Find where the given text appears and provide that cell's center as [X, Y] coordinate. 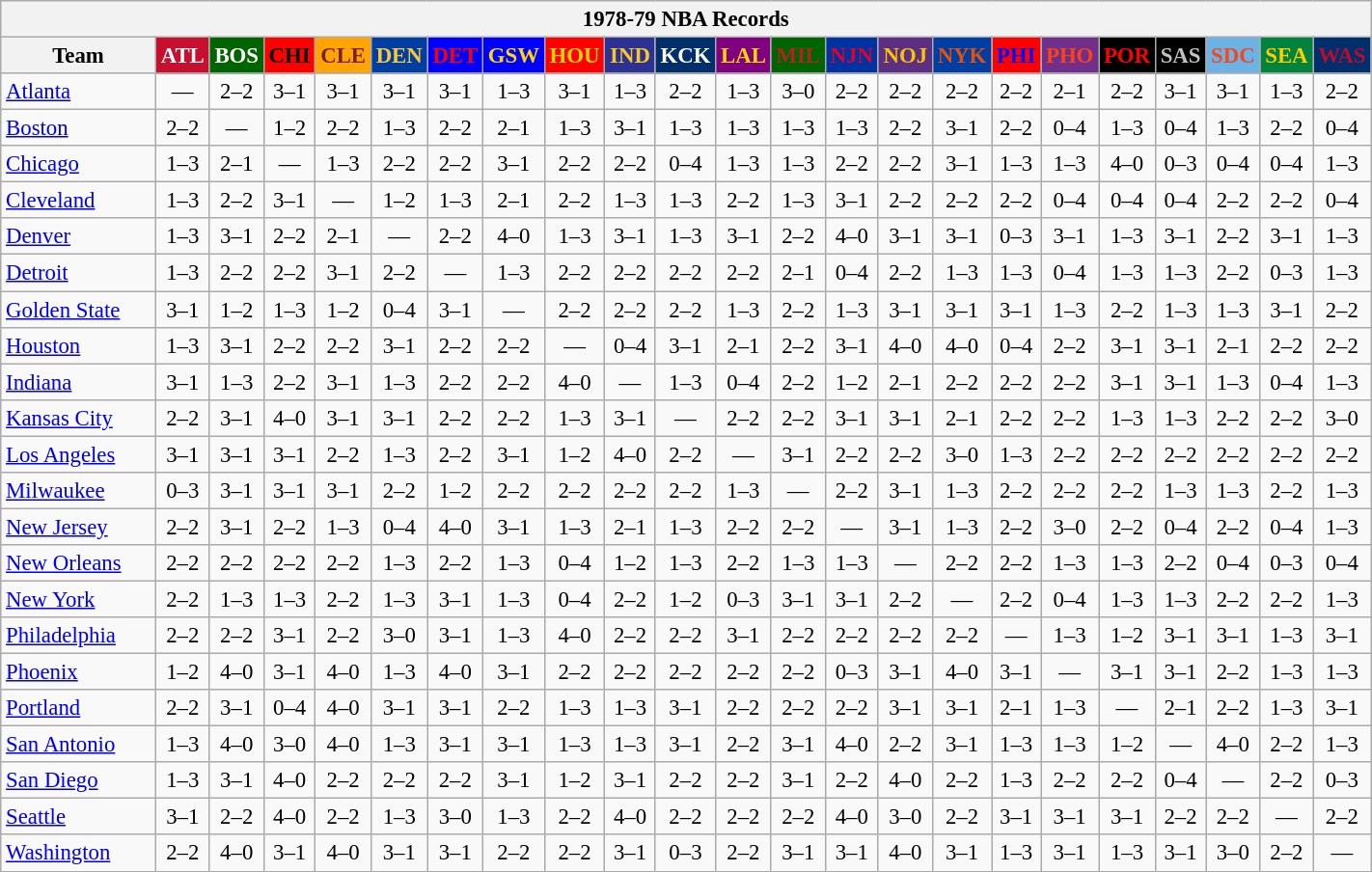
San Antonio [79, 745]
Team [79, 56]
WAS [1342, 56]
Cleveland [79, 201]
Denver [79, 236]
1978-79 NBA Records [686, 19]
Milwaukee [79, 491]
Kansas City [79, 418]
GSW [514, 56]
Boston [79, 128]
New Orleans [79, 563]
NYK [961, 56]
Phoenix [79, 672]
PHO [1070, 56]
SEA [1287, 56]
LAL [743, 56]
Washington [79, 854]
IND [630, 56]
Philadelphia [79, 636]
CHI [289, 56]
CLE [343, 56]
POR [1127, 56]
SAS [1180, 56]
Atlanta [79, 92]
Portland [79, 708]
Indiana [79, 382]
HOU [575, 56]
Los Angeles [79, 454]
NJN [851, 56]
ATL [182, 56]
DEN [399, 56]
Chicago [79, 164]
DET [455, 56]
SDC [1233, 56]
Houston [79, 345]
NOJ [905, 56]
Detroit [79, 273]
New Jersey [79, 527]
New York [79, 599]
Golden State [79, 310]
PHI [1017, 56]
San Diego [79, 780]
KCK [685, 56]
Seattle [79, 817]
BOS [236, 56]
MIL [798, 56]
